From the cell containing the given text, extract its center point as [x, y] coordinate. 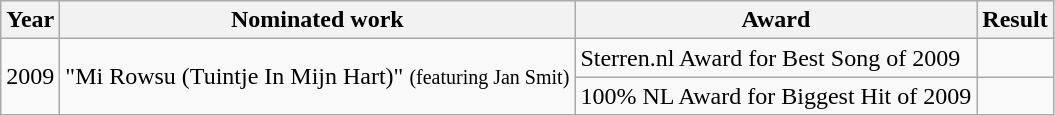
Sterren.nl Award for Best Song of 2009 [776, 58]
2009 [30, 77]
Award [776, 20]
Year [30, 20]
100% NL Award for Biggest Hit of 2009 [776, 96]
"Mi Rowsu (Tuintje In Mijn Hart)" (featuring Jan Smit) [318, 77]
Nominated work [318, 20]
Result [1015, 20]
